Pinpoint the cell where the given text exists, returning its (x, y) midpoint coordinate. 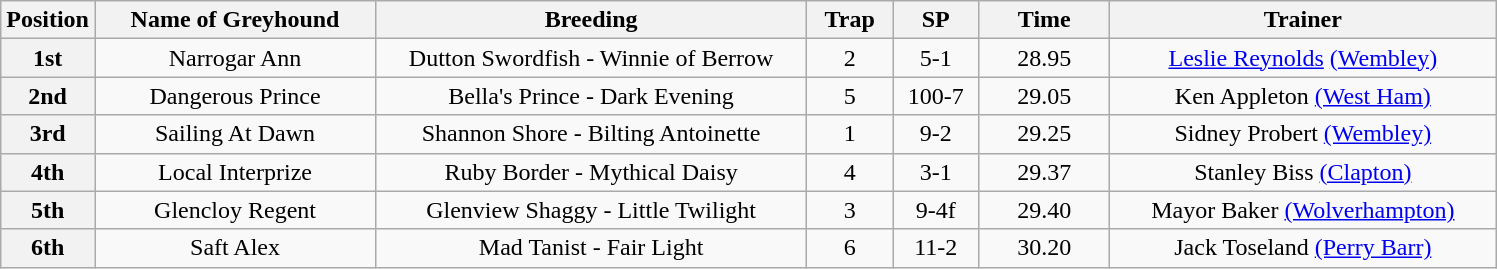
Shannon Shore - Bilting Antoinette (592, 134)
Mayor Baker (Wolverhampton) (1303, 210)
Narrogar Ann (234, 58)
Stanley Biss (Clapton) (1303, 172)
Leslie Reynolds (Wembley) (1303, 58)
Glencloy Regent (234, 210)
Local Interprize (234, 172)
Time (1044, 20)
100-7 (936, 96)
2 (850, 58)
5th (48, 210)
Name of Greyhound (234, 20)
4th (48, 172)
29.37 (1044, 172)
Sailing At Dawn (234, 134)
Bella's Prince - Dark Evening (592, 96)
29.25 (1044, 134)
Trainer (1303, 20)
Mad Tanist - Fair Light (592, 248)
2nd (48, 96)
Glenview Shaggy - Little Twilight (592, 210)
1st (48, 58)
5 (850, 96)
29.05 (1044, 96)
30.20 (1044, 248)
29.40 (1044, 210)
Saft Alex (234, 248)
Ken Appleton (West Ham) (1303, 96)
3rd (48, 134)
5-1 (936, 58)
6 (850, 248)
Jack Toseland (Perry Barr) (1303, 248)
9-2 (936, 134)
3-1 (936, 172)
4 (850, 172)
28.95 (1044, 58)
Dangerous Prince (234, 96)
Position (48, 20)
11-2 (936, 248)
6th (48, 248)
Ruby Border - Mythical Daisy (592, 172)
1 (850, 134)
9-4f (936, 210)
Sidney Probert (Wembley) (1303, 134)
Breeding (592, 20)
SP (936, 20)
Dutton Swordfish - Winnie of Berrow (592, 58)
Trap (850, 20)
3 (850, 210)
